From the cell containing the given text, extract its center point as [X, Y] coordinate. 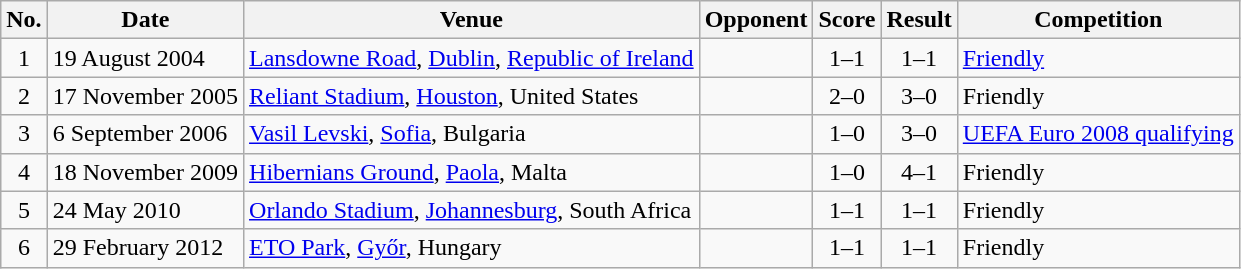
17 November 2005 [145, 96]
Competition [1098, 20]
Reliant Stadium, Houston, United States [472, 96]
1 [24, 58]
Orlando Stadium, Johannesburg, South Africa [472, 210]
Opponent [756, 20]
UEFA Euro 2008 qualifying [1098, 134]
Score [847, 20]
2 [24, 96]
4 [24, 172]
Lansdowne Road, Dublin, Republic of Ireland [472, 58]
6 September 2006 [145, 134]
Venue [472, 20]
Vasil Levski, Sofia, Bulgaria [472, 134]
18 November 2009 [145, 172]
2–0 [847, 96]
Result [919, 20]
ETO Park, Győr, Hungary [472, 248]
3 [24, 134]
5 [24, 210]
6 [24, 248]
24 May 2010 [145, 210]
Date [145, 20]
4–1 [919, 172]
19 August 2004 [145, 58]
Hibernians Ground, Paola, Malta [472, 172]
No. [24, 20]
29 February 2012 [145, 248]
